Extract the (x, y) coordinate from the center of the cell holding the provided text.  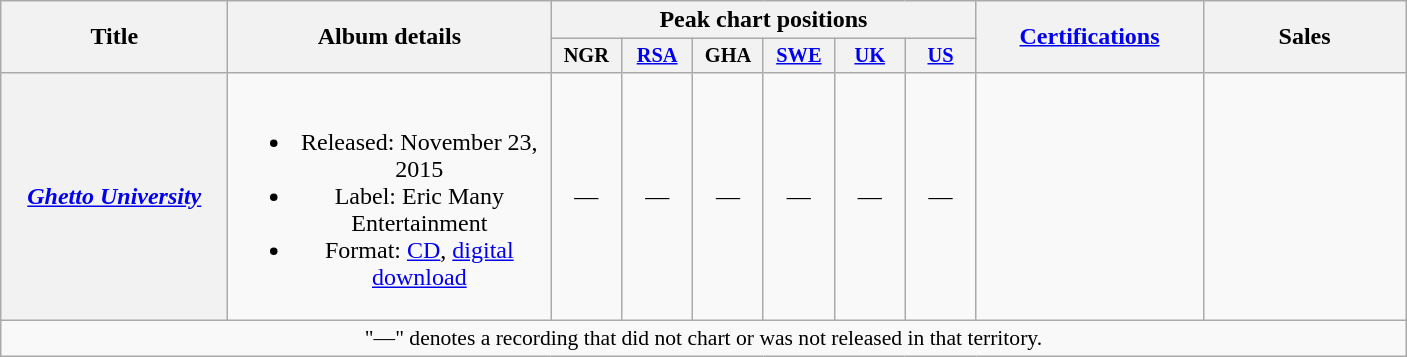
US (940, 56)
Album details (390, 37)
UK (870, 56)
Peak chart positions (764, 20)
Ghetto University (114, 196)
SWE (798, 56)
Sales (1304, 37)
Title (114, 37)
"—" denotes a recording that did not chart or was not released in that territory. (704, 339)
NGR (586, 56)
GHA (728, 56)
Released: November 23, 2015Label: Eric Many EntertainmentFormat: CD, digital download (390, 196)
RSA (658, 56)
Certifications (1090, 37)
